Determine the [X, Y] coordinate at the center of the cell enclosing the given text.  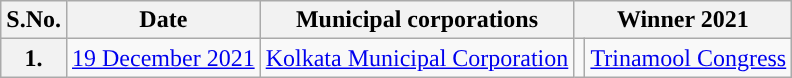
Trinamool Congress [688, 58]
Date [163, 20]
Winner 2021 [683, 20]
S.No. [34, 20]
1. [34, 58]
Municipal corporations [417, 20]
Kolkata Municipal Corporation [417, 58]
19 December 2021 [163, 58]
